Identify which cell holds the provided text, then report its (x, y) central coordinate. 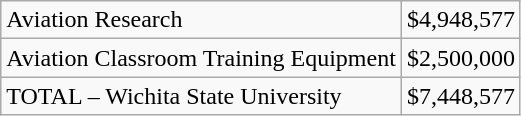
$7,448,577 (460, 96)
Aviation Classroom Training Equipment (202, 58)
TOTAL – Wichita State University (202, 96)
$2,500,000 (460, 58)
$4,948,577 (460, 20)
Aviation Research (202, 20)
